Scan for the cell matching the given text and deliver its [X, Y] coordinate at center. 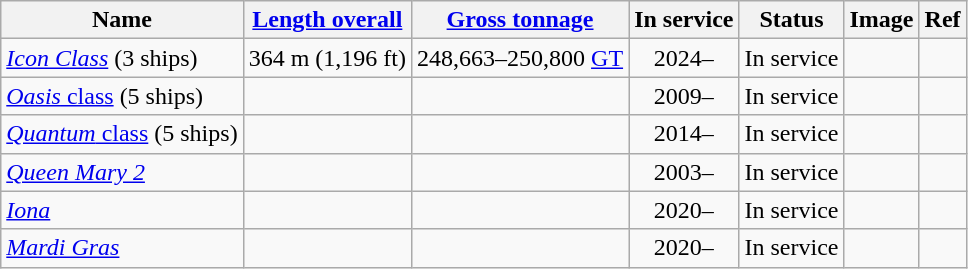
2009– [684, 96]
Mardi Gras [122, 248]
Gross tonnage [520, 20]
2024– [684, 58]
Icon Class (3 ships) [122, 58]
Ref [942, 20]
Name [122, 20]
2014– [684, 134]
Queen Mary 2 [122, 172]
Quantum class (5 ships) [122, 134]
Status [792, 20]
Iona [122, 210]
Oasis class (5 ships) [122, 96]
248,663–250,800 GT [520, 58]
Length overall [327, 20]
Image [882, 20]
2003– [684, 172]
364 m (1,196 ft) [327, 58]
